Scan for the cell matching the given text and deliver its (X, Y) coordinate at center. 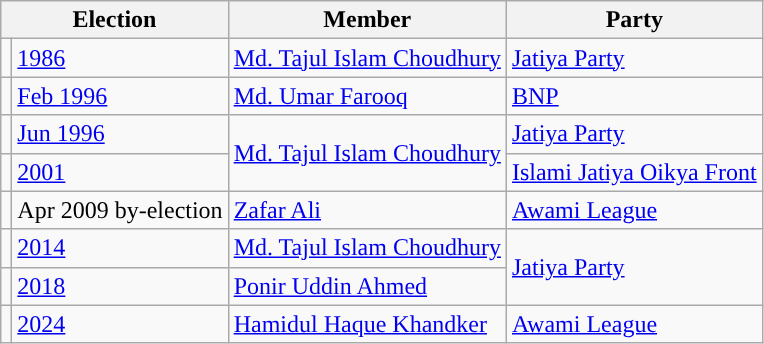
Hamidul Haque Khandker (367, 324)
Md. Umar Farooq (367, 96)
Jun 1996 (120, 134)
2014 (120, 248)
Zafar Ali (367, 210)
Apr 2009 by-election (120, 210)
2001 (120, 172)
1986 (120, 58)
Party (634, 20)
Ponir Uddin Ahmed (367, 286)
Feb 1996 (120, 96)
2024 (120, 324)
2018 (120, 286)
Election (114, 20)
BNP (634, 96)
Islami Jatiya Oikya Front (634, 172)
Member (367, 20)
